Locate the cell with the specified text and output its (X, Y) center coordinate. 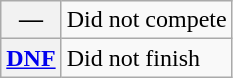
DNF (31, 58)
Did not finish (146, 58)
Did not compete (146, 20)
— (31, 20)
